Identify which cell holds the provided text, then report its [x, y] central coordinate. 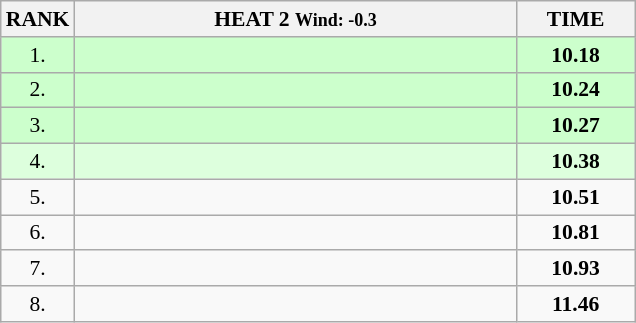
6. [38, 233]
11.46 [576, 304]
RANK [38, 19]
10.81 [576, 233]
10.38 [576, 162]
10.27 [576, 126]
10.24 [576, 90]
3. [38, 126]
HEAT 2 Wind: -0.3 [295, 19]
10.18 [576, 55]
4. [38, 162]
5. [38, 197]
7. [38, 269]
TIME [576, 19]
2. [38, 90]
8. [38, 304]
10.51 [576, 197]
10.93 [576, 269]
1. [38, 55]
